Pinpoint the cell where the given text exists, returning its (X, Y) midpoint coordinate. 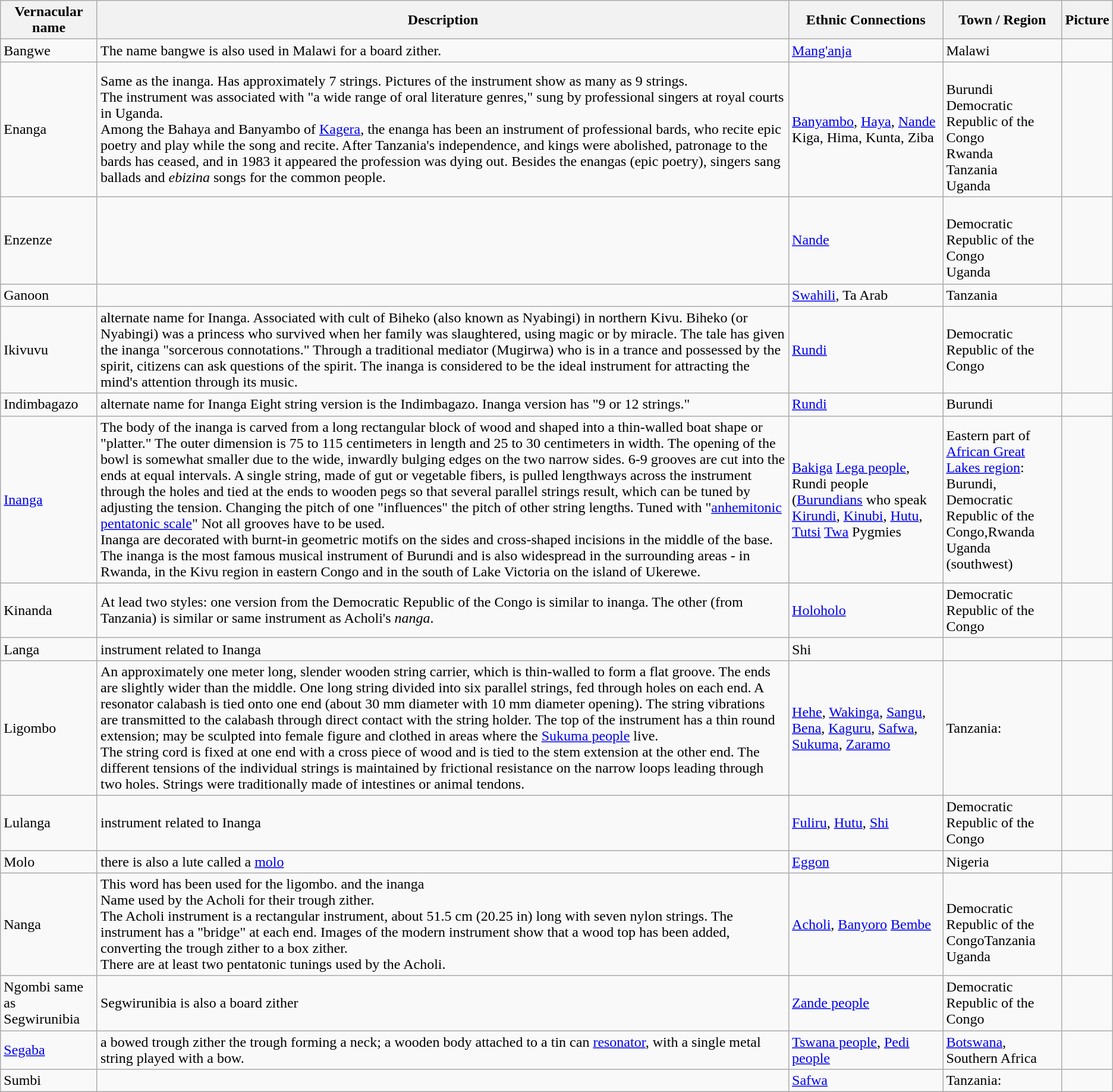
Indimbagazo (49, 404)
Swahili, Ta Arab (866, 295)
Segwirunibia is also a board zither (442, 1003)
Ligombo (49, 728)
Nigeria (1002, 862)
Zande people (866, 1003)
Botswana, Southern Africa (1002, 1050)
Nanga (49, 924)
Eggon (866, 862)
BurundiDemocratic Republic of the CongoRwandaTanzaniaUganda (1002, 130)
Hehe, Wakinga, Sangu, Bena, Kaguru, Safwa, Sukuma, Zaramo (866, 728)
Nande (866, 240)
Banyambo, Haya, Nande Kiga, Hima, Kunta, Ziba (866, 130)
Lulanga (49, 823)
Ikivuvu (49, 350)
Holoholo (866, 610)
Ngombi same as Segwirunibia (49, 1003)
alternate name for Inanga Eight string version is the Indimbagazo. Inanga version has "9 or 12 strings." (442, 404)
Vernacular name (49, 20)
Tanzania (1002, 295)
Tswana people, Pedi people (866, 1050)
Ganoon (49, 295)
Sumbi (49, 1081)
Democratic Republic of the CongoUganda (1002, 240)
Eastern part of African Great Lakes region:Burundi,Democratic Republic of the Congo,RwandaUganda (southwest) (1002, 500)
Shi (866, 649)
Bangwe (49, 51)
Kinanda (49, 610)
Inanga (49, 500)
Picture (1087, 20)
The name bangwe is also used in Malawi for a board zither. (442, 51)
Ethnic Connections (866, 20)
Description (442, 20)
Segaba (49, 1050)
Malawi (1002, 51)
Langa (49, 649)
Mang'anja (866, 51)
Burundi (1002, 404)
Fuliru, Hutu, Shi (866, 823)
Democratic Republic of the CongoTanzaniaUganda (1002, 924)
Safwa (866, 1081)
a bowed trough zither the trough forming a neck; a wooden body attached to a tin can resonator, with a single metal string played with a bow. (442, 1050)
Bakiga Lega people, Rundi people (Burundians who speak Kirundi, Kinubi, Hutu, Tutsi Twa Pygmies (866, 500)
Molo (49, 862)
Town / Region (1002, 20)
Acholi, Banyoro Bembe (866, 924)
there is also a lute called a molo (442, 862)
Enzenze (49, 240)
Enanga (49, 130)
